For the text-containing cell, return its midpoint in [X, Y] coordinate format. 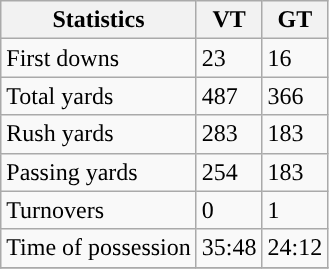
283 [229, 134]
23 [229, 58]
Total yards [99, 96]
35:48 [229, 248]
Turnovers [99, 210]
Passing yards [99, 172]
24:12 [295, 248]
Time of possession [99, 248]
Statistics [99, 20]
16 [295, 58]
Rush yards [99, 134]
VT [229, 20]
1 [295, 210]
487 [229, 96]
254 [229, 172]
366 [295, 96]
0 [229, 210]
First downs [99, 58]
GT [295, 20]
